Determine the [x, y] coordinate at the center of the cell enclosing the given text.  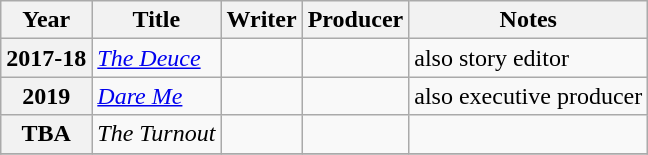
Notes [528, 20]
Writer [262, 20]
Dare Me [156, 96]
Producer [356, 20]
Title [156, 20]
Year [46, 20]
The Turnout [156, 134]
TBA [46, 134]
The Deuce [156, 58]
2017-18 [46, 58]
also executive producer [528, 96]
2019 [46, 96]
also story editor [528, 58]
